Detect which cell encompasses the target text, then output its (x, y) center coordinate. 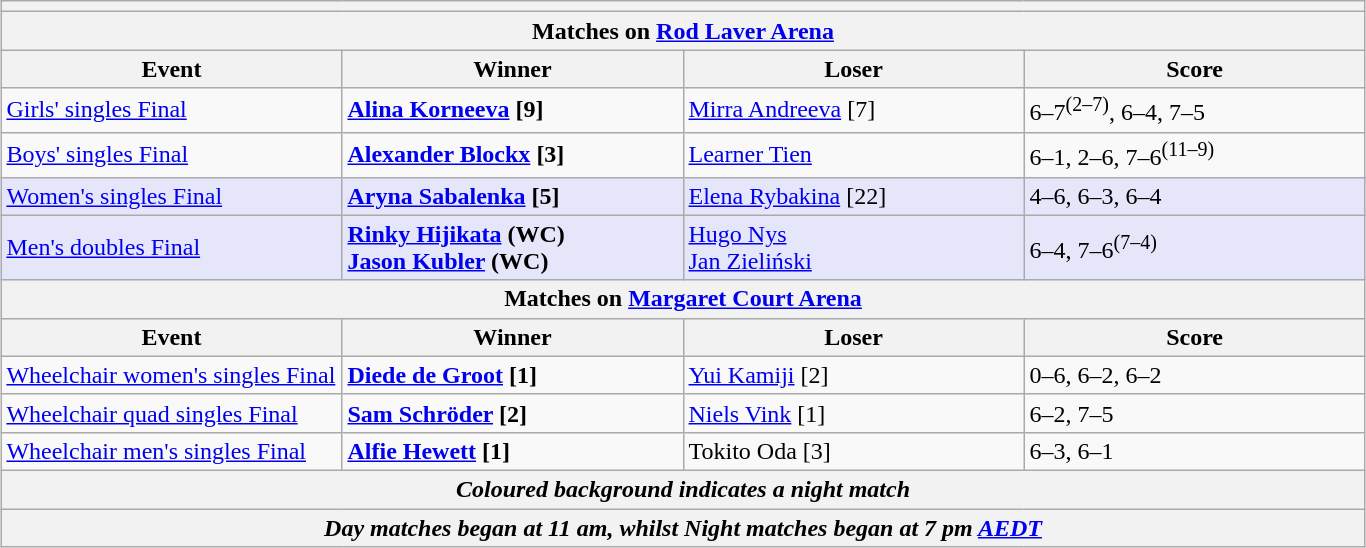
Matches on Margaret Court Arena (683, 299)
Wheelchair men's singles Final (172, 451)
Elena Rybakina [22] (854, 196)
0–6, 6–2, 6–2 (1194, 375)
Boys' singles Final (172, 154)
Mirra Andreeva [7] (854, 110)
Diede de Groot [1] (512, 375)
4–6, 6–3, 6–4 (1194, 196)
6–7(2–7), 6–4, 7–5 (1194, 110)
Alfie Hewett [1] (512, 451)
6–2, 7–5 (1194, 413)
Alexander Blockx [3] (512, 154)
Matches on Rod Laver Arena (683, 31)
Hugo Nys Jan Zieliński (854, 248)
6–4, 7–6(7–4) (1194, 248)
Wheelchair women's singles Final (172, 375)
Men's doubles Final (172, 248)
6–3, 6–1 (1194, 451)
Day matches began at 11 am, whilst Night matches began at 7 pm AEDT (683, 528)
Women's singles Final (172, 196)
Coloured background indicates a night match (683, 489)
Niels Vink [1] (854, 413)
Alina Korneeva [9] (512, 110)
Girls' singles Final (172, 110)
Yui Kamiji [2] (854, 375)
Wheelchair quad singles Final (172, 413)
Sam Schröder [2] (512, 413)
Rinky Hijikata (WC) Jason Kubler (WC) (512, 248)
Aryna Sabalenka [5] (512, 196)
Tokito Oda [3] (854, 451)
6–1, 2–6, 7–6(11–9) (1194, 154)
Learner Tien (854, 154)
